Determine the [x, y] coordinate at the center of the cell enclosing the given text.  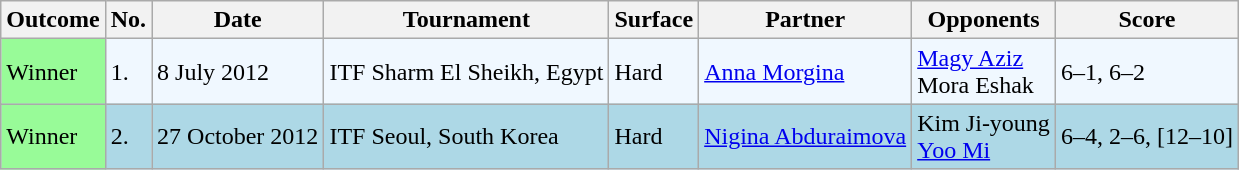
6–4, 2–6, [12–10] [1146, 136]
Score [1146, 20]
Surface [654, 20]
Anna Morgina [806, 72]
27 October 2012 [238, 136]
6–1, 6–2 [1146, 72]
8 July 2012 [238, 72]
2. [128, 136]
Tournament [466, 20]
Nigina Abduraimova [806, 136]
Outcome [53, 20]
Partner [806, 20]
ITF Seoul, South Korea [466, 136]
No. [128, 20]
1. [128, 72]
ITF Sharm El Sheikh, Egypt [466, 72]
Date [238, 20]
Kim Ji-young Yoo Mi [984, 136]
Magy Aziz Mora Eshak [984, 72]
Opponents [984, 20]
